Find where the given text appears and provide that cell's center as [x, y] coordinate. 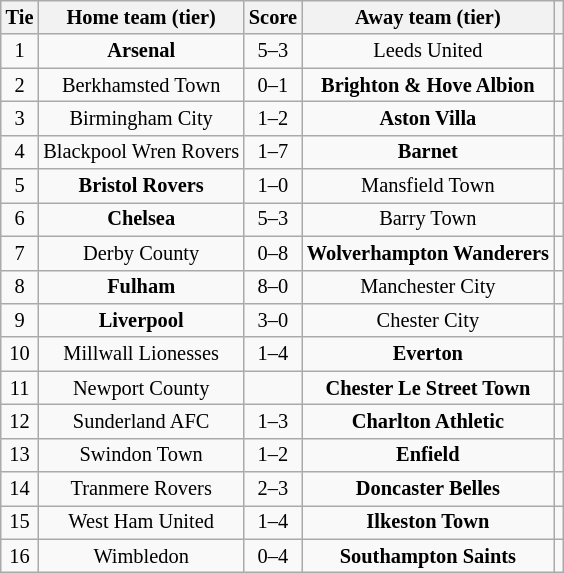
Derby County [141, 253]
Tie [20, 17]
Aston Villa [428, 118]
0–4 [273, 556]
Birmingham City [141, 118]
5 [20, 186]
Mansfield Town [428, 186]
Everton [428, 354]
Fulham [141, 287]
1–3 [273, 421]
Berkhamsted Town [141, 85]
Score [273, 17]
Away team (tier) [428, 17]
10 [20, 354]
Manchester City [428, 287]
12 [20, 421]
3 [20, 118]
4 [20, 152]
Blackpool Wren Rovers [141, 152]
9 [20, 320]
1 [20, 51]
Wimbledon [141, 556]
Liverpool [141, 320]
1–0 [273, 186]
Newport County [141, 388]
0–8 [273, 253]
7 [20, 253]
Tranmere Rovers [141, 489]
Doncaster Belles [428, 489]
3–0 [273, 320]
Wolverhampton Wanderers [428, 253]
15 [20, 522]
11 [20, 388]
13 [20, 455]
Charlton Athletic [428, 421]
2 [20, 85]
16 [20, 556]
8–0 [273, 287]
6 [20, 219]
2–3 [273, 489]
Arsenal [141, 51]
Swindon Town [141, 455]
Chelsea [141, 219]
Chester Le Street Town [428, 388]
Enfield [428, 455]
Leeds United [428, 51]
Millwall Lionesses [141, 354]
Barry Town [428, 219]
Brighton & Hove Albion [428, 85]
Home team (tier) [141, 17]
Bristol Rovers [141, 186]
0–1 [273, 85]
West Ham United [141, 522]
Ilkeston Town [428, 522]
8 [20, 287]
14 [20, 489]
1–7 [273, 152]
Sunderland AFC [141, 421]
Barnet [428, 152]
Chester City [428, 320]
Southampton Saints [428, 556]
